Return (x, y) of the center of cell containing provided text 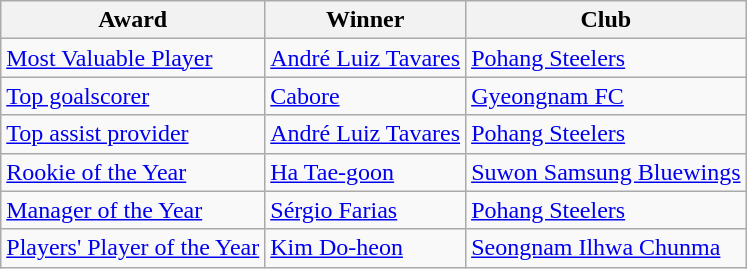
Kim Do-heon (366, 248)
Seongnam Ilhwa Chunma (606, 248)
Winner (366, 20)
Players' Player of the Year (133, 248)
Rookie of the Year (133, 172)
Manager of the Year (133, 210)
Ha Tae-goon (366, 172)
Suwon Samsung Bluewings (606, 172)
Gyeongnam FC (606, 96)
Club (606, 20)
Most Valuable Player (133, 58)
Award (133, 20)
Top goalscorer (133, 96)
Top assist provider (133, 134)
Sérgio Farias (366, 210)
Cabore (366, 96)
